Search for the cell housing the specified text and yield its (x, y) center coordinate. 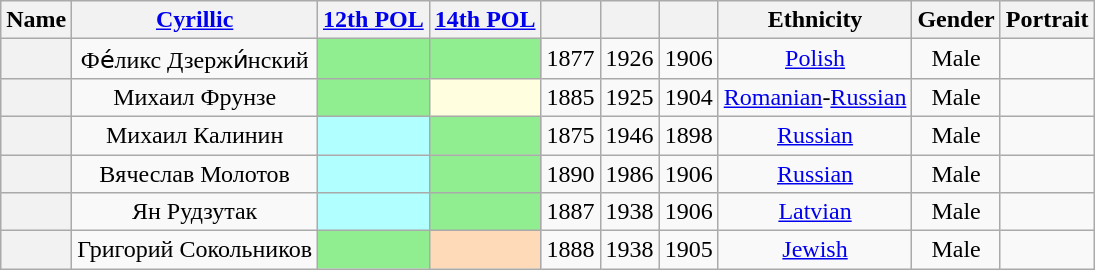
1925 (630, 97)
Михаил Фрунзе (195, 97)
1885 (570, 97)
1875 (570, 135)
1890 (570, 173)
1986 (630, 173)
1887 (570, 212)
Polish (815, 59)
1926 (630, 59)
Cyrillic (195, 20)
12th POL (374, 20)
1888 (570, 250)
Григорий Сокольников (195, 250)
1898 (688, 135)
Ethnicity (815, 20)
Ян Рудзутак (195, 212)
Jewish (815, 250)
1877 (570, 59)
Фе́ликс Дзержи́нский (195, 59)
Romanian-Russian (815, 97)
Name (36, 20)
14th POL (485, 20)
Михаил Калинин (195, 135)
Latvian (815, 212)
1904 (688, 97)
Portrait (1047, 20)
1905 (688, 250)
Вячеслав Молотов (195, 173)
Gender (956, 20)
1946 (630, 135)
